Search for the cell housing the specified text and yield its (X, Y) center coordinate. 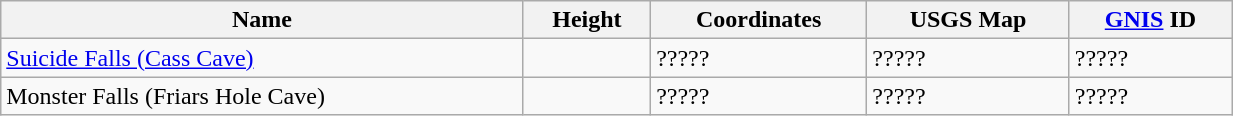
Suicide Falls (Cass Cave) (262, 58)
GNIS ID (1150, 20)
USGS Map (968, 20)
Coordinates (759, 20)
Name (262, 20)
Monster Falls (Friars Hole Cave) (262, 96)
Height (586, 20)
